Provide the (X, Y) coordinate of the cell's center where the given text is located.  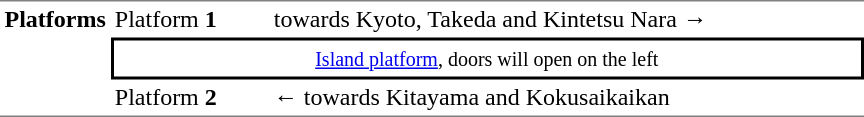
towards Kyoto, Takeda and Kintetsu Nara → (566, 19)
Island platform, doors will open on the left (486, 59)
Platforms (55, 58)
Platform 1 (190, 19)
